Detect which cell encompasses the target text, then output its [x, y] center coordinate. 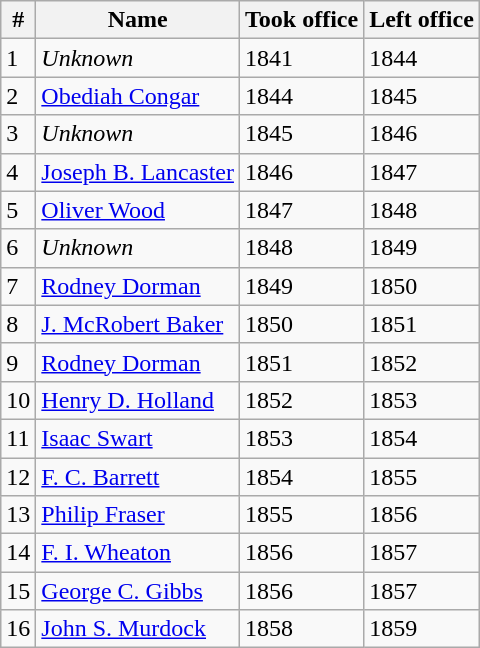
10 [18, 400]
F. I. Wheaton [138, 553]
Left office [422, 20]
7 [18, 286]
John S. Murdock [138, 629]
J. McRobert Baker [138, 324]
13 [18, 515]
1 [18, 58]
# [18, 20]
George C. Gibbs [138, 591]
Oliver Wood [138, 210]
F. C. Barrett [138, 477]
1858 [301, 629]
Joseph B. Lancaster [138, 172]
Obediah Congar [138, 96]
8 [18, 324]
2 [18, 96]
15 [18, 591]
3 [18, 134]
6 [18, 248]
Isaac Swart [138, 438]
5 [18, 210]
11 [18, 438]
Philip Fraser [138, 515]
1859 [422, 629]
4 [18, 172]
12 [18, 477]
Henry D. Holland [138, 400]
Name [138, 20]
1841 [301, 58]
16 [18, 629]
14 [18, 553]
9 [18, 362]
Took office [301, 20]
